Identify which cell holds the provided text, then report its [x, y] central coordinate. 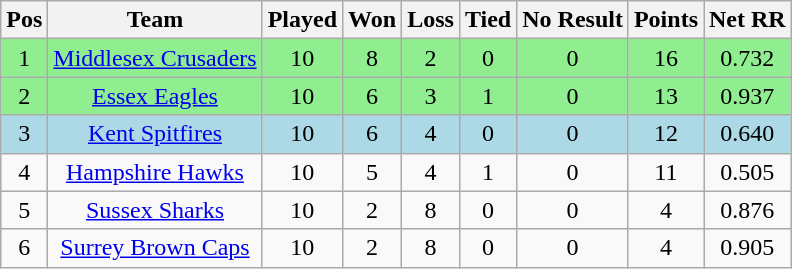
Net RR [748, 20]
11 [666, 172]
12 [666, 134]
Points [666, 20]
Kent Spitfires [155, 134]
Surrey Brown Caps [155, 248]
0.505 [748, 172]
0.905 [748, 248]
Sussex Sharks [155, 210]
Middlesex Crusaders [155, 58]
0.937 [748, 96]
0.732 [748, 58]
0.640 [748, 134]
Hampshire Hawks [155, 172]
Tied [488, 20]
Team [155, 20]
0.876 [748, 210]
Played [302, 20]
Won [372, 20]
13 [666, 96]
No Result [573, 20]
16 [666, 58]
Loss [431, 20]
Pos [24, 20]
Essex Eagles [155, 96]
